For the text-containing cell, return its midpoint in (x, y) coordinate format. 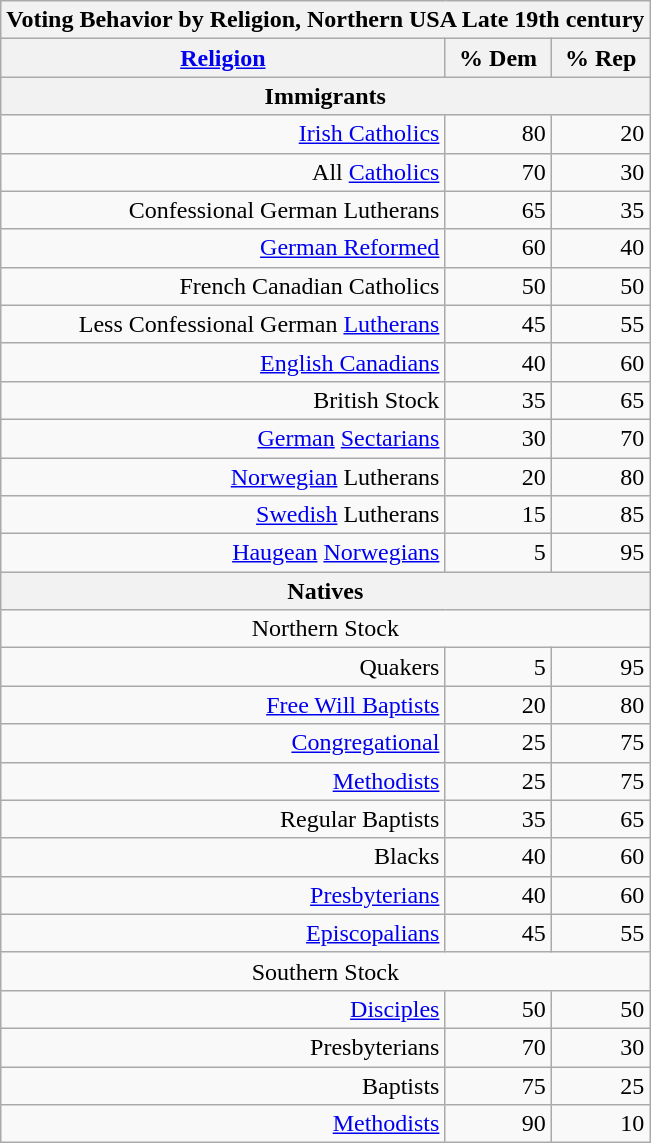
Congregational (223, 743)
Less Confessional German Lutherans (223, 324)
15 (498, 515)
Immigrants (326, 96)
Haugean Norwegians (223, 553)
Natives (326, 591)
English Canadians (223, 362)
Voting Behavior by Religion, Northern USA Late 19th century (326, 20)
Northern Stock (326, 629)
All Catholics (223, 172)
% Rep (600, 58)
Disciples (223, 1009)
Norwegian Lutherans (223, 477)
Swedish Lutherans (223, 515)
Blacks (223, 857)
French Canadian Catholics (223, 286)
10 (600, 1124)
Confessional German Lutherans (223, 210)
Quakers (223, 667)
Irish Catholics (223, 134)
Regular Baptists (223, 819)
Baptists (223, 1085)
German Sectarians (223, 438)
Southern Stock (326, 971)
Episcopalians (223, 933)
British Stock (223, 400)
Religion (223, 58)
90 (498, 1124)
85 (600, 515)
Free Will Baptists (223, 705)
% Dem (498, 58)
German Reformed (223, 248)
